For the text-containing cell, return its midpoint in (X, Y) coordinate format. 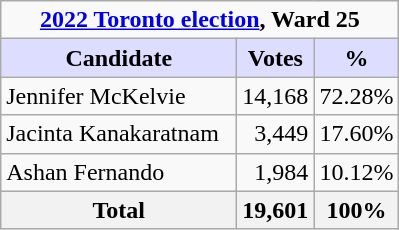
Candidate (119, 58)
Jennifer McKelvie (119, 96)
100% (356, 210)
1,984 (276, 172)
14,168 (276, 96)
3,449 (276, 134)
10.12% (356, 172)
Votes (276, 58)
72.28% (356, 96)
19,601 (276, 210)
Jacinta Kanakaratnam (119, 134)
2022 Toronto election, Ward 25 (200, 20)
Ashan Fernando (119, 172)
Total (119, 210)
17.60% (356, 134)
% (356, 58)
